From the cell containing the given text, extract its center point as (x, y) coordinate. 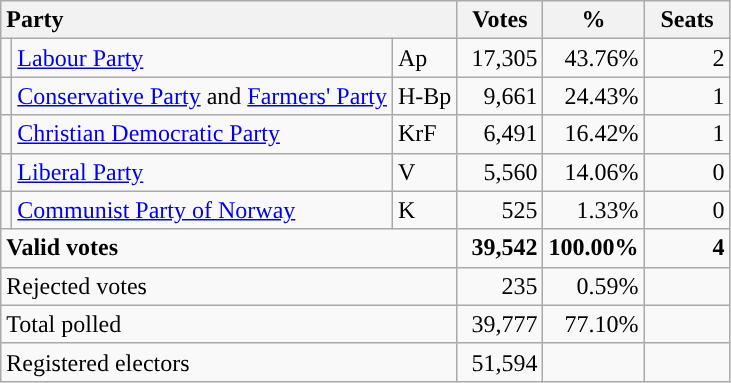
Total polled (229, 324)
Liberal Party (202, 172)
Rejected votes (229, 286)
5,560 (500, 172)
235 (500, 286)
525 (500, 210)
39,542 (500, 248)
Valid votes (229, 248)
Party (229, 20)
Registered electors (229, 362)
17,305 (500, 58)
Conservative Party and Farmers' Party (202, 96)
Communist Party of Norway (202, 210)
77.10% (594, 324)
43.76% (594, 58)
4 (687, 248)
51,594 (500, 362)
V (424, 172)
1.33% (594, 210)
Ap (424, 58)
H-Bp (424, 96)
24.43% (594, 96)
Votes (500, 20)
0.59% (594, 286)
Labour Party (202, 58)
9,661 (500, 96)
Seats (687, 20)
16.42% (594, 134)
2 (687, 58)
6,491 (500, 134)
100.00% (594, 248)
14.06% (594, 172)
K (424, 210)
39,777 (500, 324)
KrF (424, 134)
Christian Democratic Party (202, 134)
% (594, 20)
